Detect which cell encompasses the target text, then output its [x, y] center coordinate. 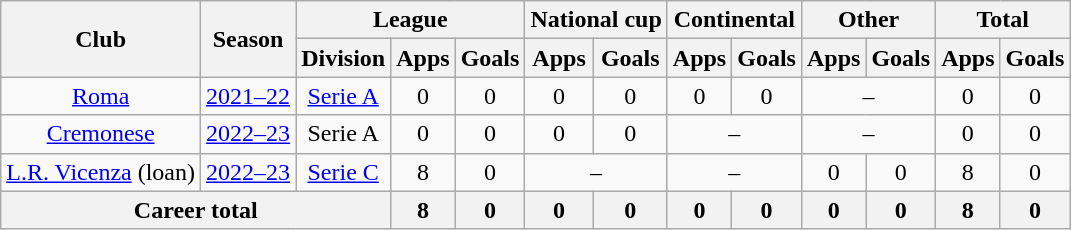
Season [248, 39]
Serie C [344, 172]
National cup [596, 20]
Career total [196, 210]
Continental [734, 20]
2021–22 [248, 96]
L.R. Vicenza (loan) [101, 172]
Other [868, 20]
Roma [101, 96]
Total [1003, 20]
Club [101, 39]
Division [344, 58]
League [410, 20]
Cremonese [101, 134]
